Return the [x, y] coordinate for the center point of the cell that contains the specified text.  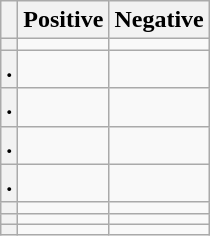
Positive [64, 20]
Negative [159, 20]
